Capture the cell that displays the provided text and extract its (X, Y) central coordinate. 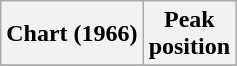
Peakposition (189, 34)
Chart (1966) (72, 34)
